Return the [X, Y] coordinate for the center point of the cell that contains the specified text.  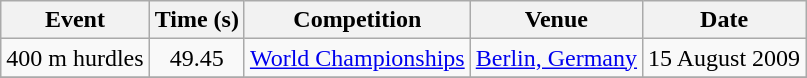
400 m hurdles [75, 58]
Time (s) [196, 20]
Berlin, Germany [556, 58]
Competition [357, 20]
15 August 2009 [724, 58]
World Championships [357, 58]
Date [724, 20]
Event [75, 20]
49.45 [196, 58]
Venue [556, 20]
